Detect which cell encompasses the target text, then output its (X, Y) center coordinate. 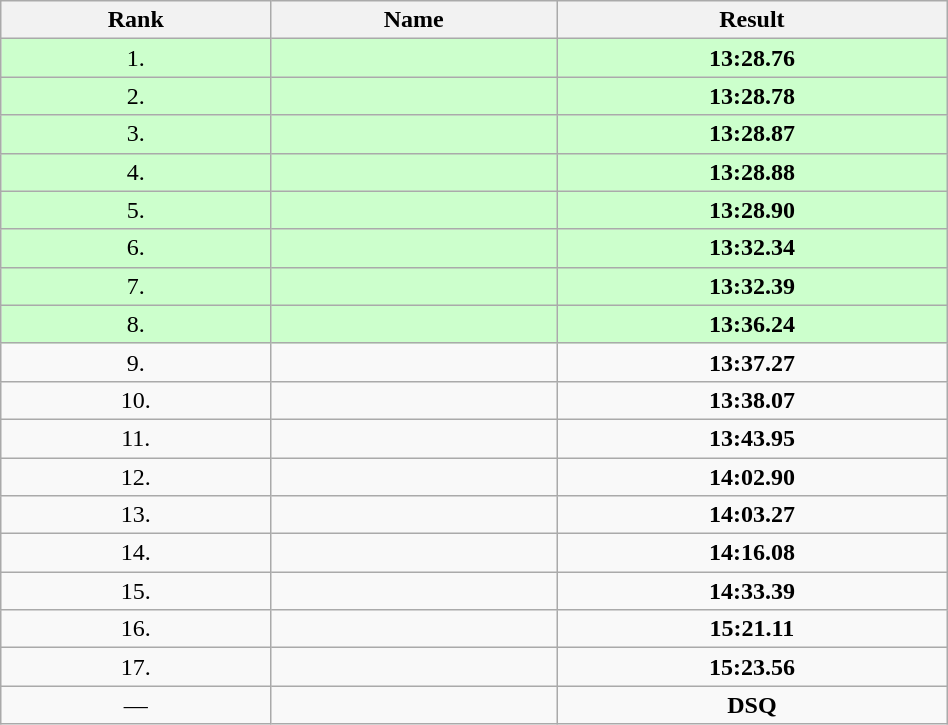
11. (136, 438)
6. (136, 248)
14:33.39 (752, 591)
13:43.95 (752, 438)
13:37.27 (752, 362)
9. (136, 362)
Rank (136, 20)
Name (414, 20)
13. (136, 515)
13:36.24 (752, 324)
13:28.87 (752, 134)
14:02.90 (752, 477)
13:28.88 (752, 172)
3. (136, 134)
7. (136, 286)
12. (136, 477)
13:32.39 (752, 286)
2. (136, 96)
10. (136, 400)
16. (136, 629)
17. (136, 667)
Result (752, 20)
14:03.27 (752, 515)
5. (136, 210)
14:16.08 (752, 553)
13:28.78 (752, 96)
15. (136, 591)
15:23.56 (752, 667)
13:28.90 (752, 210)
13:38.07 (752, 400)
DSQ (752, 705)
1. (136, 58)
15:21.11 (752, 629)
4. (136, 172)
14. (136, 553)
13:32.34 (752, 248)
— (136, 705)
8. (136, 324)
13:28.76 (752, 58)
